Output the [x, y] coordinate of the center of the cell containing the given text.  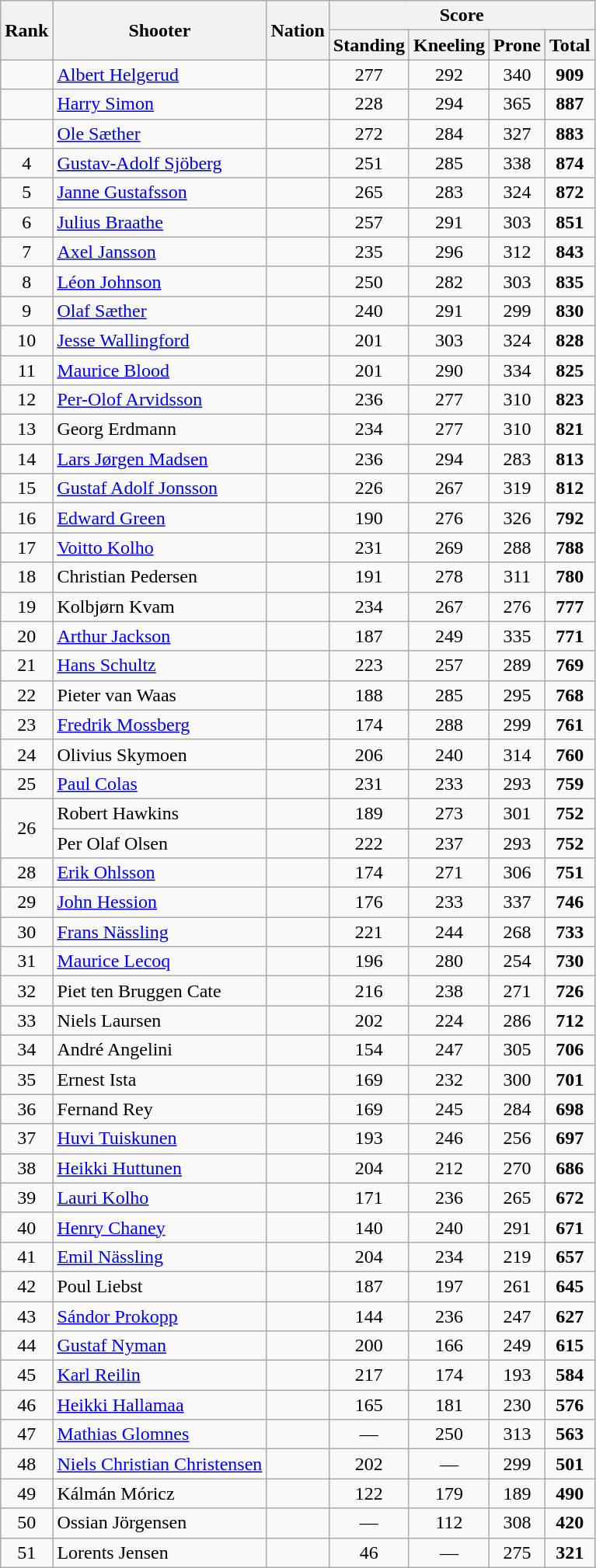
268 [518, 932]
18 [26, 577]
280 [449, 961]
Score [462, 16]
4 [26, 163]
313 [518, 1434]
771 [570, 636]
24 [26, 754]
Rank [26, 30]
Arthur Jackson [160, 636]
16 [26, 518]
501 [570, 1464]
23 [26, 725]
295 [518, 695]
47 [26, 1434]
Georg Erdmann [160, 429]
733 [570, 932]
33 [26, 1020]
Gustav-Adolf Sjöberg [160, 163]
29 [26, 902]
270 [518, 1168]
Christian Pedersen [160, 577]
20 [26, 636]
490 [570, 1493]
290 [449, 370]
337 [518, 902]
843 [570, 252]
296 [449, 252]
Maurice Blood [160, 370]
883 [570, 134]
365 [518, 104]
706 [570, 1050]
45 [26, 1375]
251 [368, 163]
768 [570, 695]
30 [26, 932]
32 [26, 991]
190 [368, 518]
825 [570, 370]
300 [518, 1080]
188 [368, 695]
306 [518, 873]
759 [570, 784]
112 [449, 1523]
Emil Nässling [160, 1257]
Kneeling [449, 45]
Frans Nässling [160, 932]
Total [570, 45]
777 [570, 607]
Poul Liebst [160, 1286]
Per Olaf Olsen [160, 843]
21 [26, 666]
221 [368, 932]
769 [570, 666]
38 [26, 1168]
701 [570, 1080]
Prone [518, 45]
10 [26, 340]
223 [368, 666]
730 [570, 961]
219 [518, 1257]
Janne Gustafsson [160, 193]
11 [26, 370]
Olaf Sæther [160, 311]
34 [26, 1050]
14 [26, 459]
51 [26, 1552]
851 [570, 222]
340 [518, 75]
222 [368, 843]
672 [570, 1198]
Paul Colas [160, 784]
13 [26, 429]
746 [570, 902]
191 [368, 577]
Gustaf Nyman [160, 1346]
Léon Johnson [160, 281]
Albert Helgerud [160, 75]
15 [26, 488]
31 [26, 961]
671 [570, 1227]
874 [570, 163]
Edward Green [160, 518]
686 [570, 1168]
576 [570, 1405]
Gustaf Adolf Jonsson [160, 488]
17 [26, 548]
Hans Schultz [160, 666]
909 [570, 75]
Fernand Rey [160, 1109]
Lauri Kolho [160, 1198]
43 [26, 1316]
751 [570, 873]
Per-Olof Arvidsson [160, 400]
335 [518, 636]
312 [518, 252]
9 [26, 311]
Nation [298, 30]
269 [449, 548]
Erik Ohlsson [160, 873]
238 [449, 991]
217 [368, 1375]
7 [26, 252]
212 [449, 1168]
305 [518, 1050]
André Angelini [160, 1050]
657 [570, 1257]
12 [26, 400]
235 [368, 252]
154 [368, 1050]
8 [26, 281]
760 [570, 754]
Piet ten Bruggen Cate [160, 991]
812 [570, 488]
282 [449, 281]
Pieter van Waas [160, 695]
197 [449, 1286]
224 [449, 1020]
254 [518, 961]
Sándor Prokopp [160, 1316]
19 [26, 607]
Jesse Wallingford [160, 340]
273 [449, 813]
261 [518, 1286]
36 [26, 1109]
41 [26, 1257]
216 [368, 991]
181 [449, 1405]
Olivius Skymoen [160, 754]
311 [518, 577]
792 [570, 518]
171 [368, 1198]
Standing [368, 45]
726 [570, 991]
176 [368, 902]
232 [449, 1080]
Henry Chaney [160, 1227]
887 [570, 104]
712 [570, 1020]
321 [570, 1552]
Axel Jansson [160, 252]
Maurice Lecoq [160, 961]
39 [26, 1198]
246 [449, 1139]
206 [368, 754]
Shooter [160, 30]
289 [518, 666]
697 [570, 1139]
Julius Braathe [160, 222]
308 [518, 1523]
26 [26, 828]
272 [368, 134]
645 [570, 1286]
196 [368, 961]
Karl Reilin [160, 1375]
813 [570, 459]
Harry Simon [160, 104]
165 [368, 1405]
49 [26, 1493]
40 [26, 1227]
314 [518, 754]
Fredrik Mossberg [160, 725]
166 [449, 1346]
Mathias Glomnes [160, 1434]
286 [518, 1020]
420 [570, 1523]
37 [26, 1139]
615 [570, 1346]
301 [518, 813]
821 [570, 429]
50 [26, 1523]
John Hession [160, 902]
278 [449, 577]
835 [570, 281]
122 [368, 1493]
Niels Laursen [160, 1020]
25 [26, 784]
828 [570, 340]
5 [26, 193]
627 [570, 1316]
Ernest Ista [160, 1080]
872 [570, 193]
140 [368, 1227]
334 [518, 370]
228 [368, 104]
Heikki Huttunen [160, 1168]
Lars Jørgen Madsen [160, 459]
48 [26, 1464]
698 [570, 1109]
327 [518, 134]
200 [368, 1346]
256 [518, 1139]
230 [518, 1405]
Kolbjørn Kvam [160, 607]
761 [570, 725]
28 [26, 873]
830 [570, 311]
584 [570, 1375]
Niels Christian Christensen [160, 1464]
42 [26, 1286]
237 [449, 843]
22 [26, 695]
319 [518, 488]
144 [368, 1316]
275 [518, 1552]
179 [449, 1493]
Lorents Jensen [160, 1552]
338 [518, 163]
245 [449, 1109]
6 [26, 222]
Huvi Tuiskunen [160, 1139]
Voitto Kolho [160, 548]
292 [449, 75]
Ole Sæther [160, 134]
226 [368, 488]
Heikki Hallamaa [160, 1405]
44 [26, 1346]
788 [570, 548]
Kálmán Móricz [160, 1493]
326 [518, 518]
244 [449, 932]
563 [570, 1434]
780 [570, 577]
35 [26, 1080]
823 [570, 400]
Ossian Jörgensen [160, 1523]
Robert Hawkins [160, 813]
